Return the [x, y] coordinate for the center point of the cell that contains the specified text.  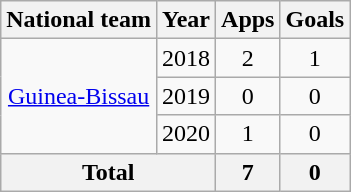
Total [108, 172]
Year [186, 20]
National team [79, 20]
2020 [186, 134]
2 [248, 58]
Goals [315, 20]
2019 [186, 96]
Apps [248, 20]
2018 [186, 58]
7 [248, 172]
Guinea-Bissau [79, 96]
